Locate the cell with the specified text and output its [X, Y] center coordinate. 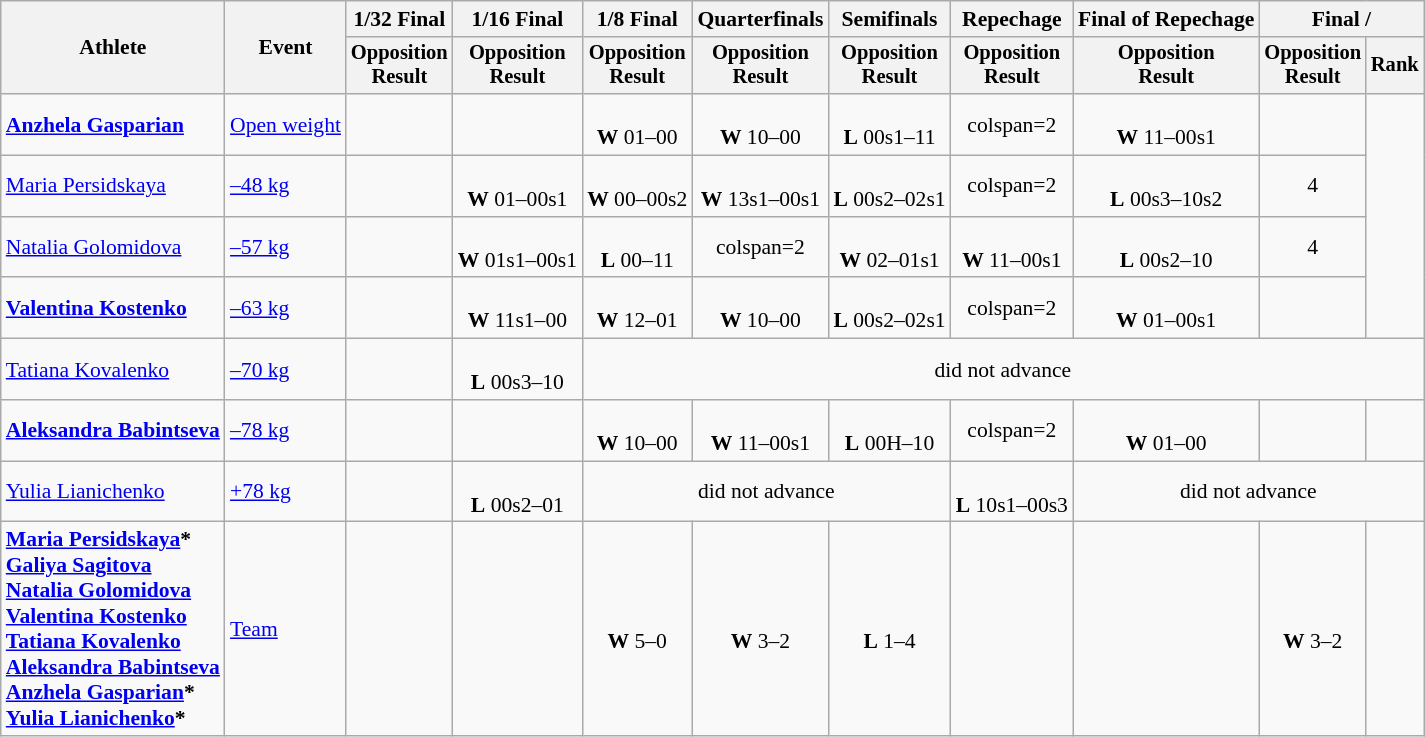
Final / [1341, 19]
Valentina Kostenko [113, 308]
Anzhela Gasparian [113, 124]
–57 kg [286, 248]
Event [286, 48]
L 00s3–10 [518, 370]
1/32 Final [400, 19]
W 12–01 [637, 308]
Final of Repechage [1166, 19]
1/8 Final [637, 19]
W 13s1–00s1 [760, 186]
W 01s1–00s1 [518, 248]
–78 kg [286, 430]
Athlete [113, 48]
L 00s2–10 [1166, 248]
Maria Persidskaya*Galiya SagitovaNatalia GolomidovaValentina KostenkoTatiana KovalenkoAleksandra BabintsevaAnzhela Gasparian*Yulia Lianichenko* [113, 629]
Maria Persidskaya [113, 186]
L 00s3–10s2 [1166, 186]
+78 kg [286, 492]
Rank [1395, 66]
Quarterfinals [760, 19]
W 11s1–00 [518, 308]
L 00H–10 [889, 430]
Repechage [1012, 19]
L 00s2–01 [518, 492]
W 02–01s1 [889, 248]
Yulia Lianichenko [113, 492]
–48 kg [286, 186]
–70 kg [286, 370]
Semifinals [889, 19]
L 00s1–11 [889, 124]
L 10s1–00s3 [1012, 492]
Natalia Golomidova [113, 248]
L 00–11 [637, 248]
W 5–0 [637, 629]
Tatiana Kovalenko [113, 370]
W 00–00s2 [637, 186]
L 1–4 [889, 629]
Aleksandra Babintseva [113, 430]
–63 kg [286, 308]
1/16 Final [518, 19]
Team [286, 629]
Open weight [286, 124]
